Detect which cell encompasses the target text, then output its [X, Y] center coordinate. 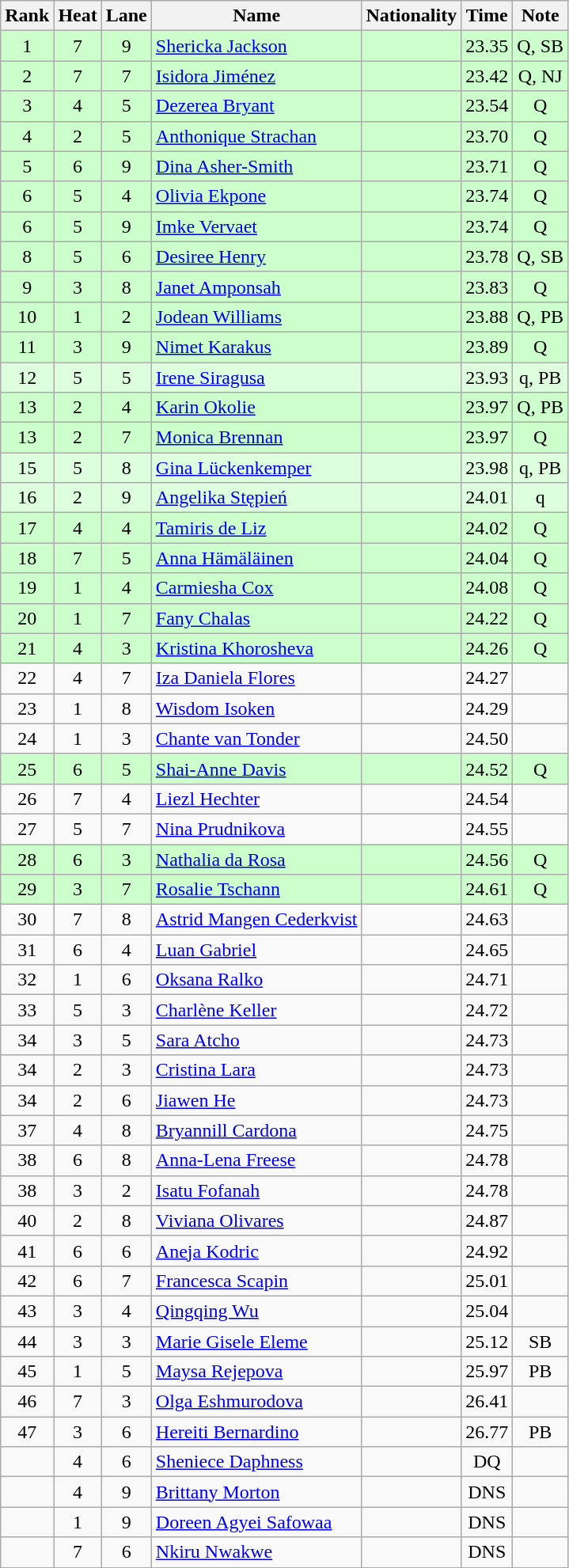
24.55 [487, 829]
23.70 [487, 136]
23 [27, 708]
Bryannill Cardona [256, 1130]
28 [27, 859]
30 [27, 920]
Luan Gabriel [256, 950]
25.04 [487, 1311]
43 [27, 1311]
Olga Eshmurodova [256, 1402]
27 [27, 829]
23.93 [487, 378]
Isatu Fofanah [256, 1190]
23.89 [487, 347]
25.97 [487, 1372]
26.41 [487, 1402]
Time [487, 16]
Note [541, 16]
Chante van Tonder [256, 738]
Monica Brennan [256, 438]
22 [27, 678]
24.22 [487, 618]
42 [27, 1281]
20 [27, 618]
24.65 [487, 950]
Nationality [412, 16]
Shericka Jackson [256, 46]
23.42 [487, 76]
Nathalia da Rosa [256, 859]
45 [27, 1372]
Q, NJ [541, 76]
16 [27, 498]
24.26 [487, 648]
24.08 [487, 588]
24.01 [487, 498]
Desiree Henry [256, 256]
Olivia Ekpone [256, 196]
24.63 [487, 920]
Cristina Lara [256, 1070]
24.75 [487, 1130]
Rank [27, 16]
33 [27, 1010]
Nkiru Nwakwe [256, 1552]
Nina Prudnikova [256, 829]
Kristina Khorosheva [256, 648]
23.98 [487, 468]
11 [27, 347]
24.54 [487, 799]
Iza Daniela Flores [256, 678]
Tamiris de Liz [256, 528]
26 [27, 799]
Anthonique Strachan [256, 136]
25 [27, 769]
23.35 [487, 46]
23.83 [487, 287]
24.52 [487, 769]
Francesca Scapin [256, 1281]
Dina Asher-Smith [256, 166]
32 [27, 980]
Isidora Jiménez [256, 76]
Carmiesha Cox [256, 588]
Wisdom Isoken [256, 708]
SB [541, 1342]
Anna Hämäläinen [256, 558]
24.71 [487, 980]
Viviana Olivares [256, 1221]
Charlène Keller [256, 1010]
Dezerea Bryant [256, 106]
DQ [487, 1462]
Fany Chalas [256, 618]
Rosalie Tschann [256, 890]
Doreen Agyei Safowaa [256, 1522]
15 [27, 468]
Sheniece Daphness [256, 1462]
23.78 [487, 256]
25.01 [487, 1281]
Lane [127, 16]
24.92 [487, 1251]
Name [256, 16]
Imke Vervaet [256, 226]
Heat [78, 16]
31 [27, 950]
23.54 [487, 106]
44 [27, 1342]
24.50 [487, 738]
18 [27, 558]
46 [27, 1402]
23.71 [487, 166]
12 [27, 378]
41 [27, 1251]
24.27 [487, 678]
q [541, 498]
37 [27, 1130]
21 [27, 648]
24 [27, 738]
Nimet Karakus [256, 347]
Irene Siragusa [256, 378]
Jodean Williams [256, 317]
24.61 [487, 890]
24.29 [487, 708]
Jiawen He [256, 1100]
Astrid Mangen Cederkvist [256, 920]
Janet Amponsah [256, 287]
Anna-Lena Freese [256, 1160]
Marie Gisele Eleme [256, 1342]
Maysa Rejepova [256, 1372]
24.72 [487, 1010]
19 [27, 588]
Shai-Anne Davis [256, 769]
47 [27, 1432]
Angelika Stępień [256, 498]
40 [27, 1221]
Sara Atcho [256, 1040]
10 [27, 317]
25.12 [487, 1342]
23.88 [487, 317]
26.77 [487, 1432]
Liezl Hechter [256, 799]
Hereiti Bernardino [256, 1432]
17 [27, 528]
Karin Okolie [256, 408]
Aneja Kodric [256, 1251]
Oksana Ralko [256, 980]
24.87 [487, 1221]
Qingqing Wu [256, 1311]
Brittany Morton [256, 1492]
24.04 [487, 558]
24.56 [487, 859]
24.02 [487, 528]
29 [27, 890]
Gina Lückenkemper [256, 468]
